Return the [X, Y] coordinate for the center point of the cell that contains the specified text.  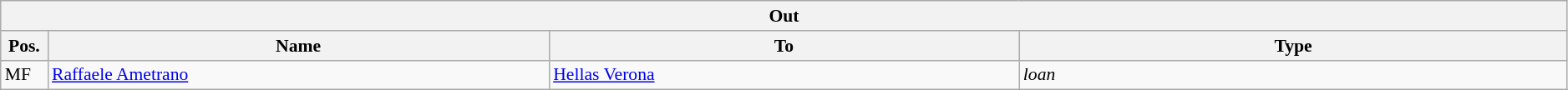
Type [1293, 46]
Hellas Verona [784, 75]
Raffaele Ametrano [298, 75]
Out [784, 16]
To [784, 46]
Pos. [24, 46]
MF [24, 75]
Name [298, 46]
loan [1293, 75]
